Capture the cell that displays the provided text and extract its (X, Y) central coordinate. 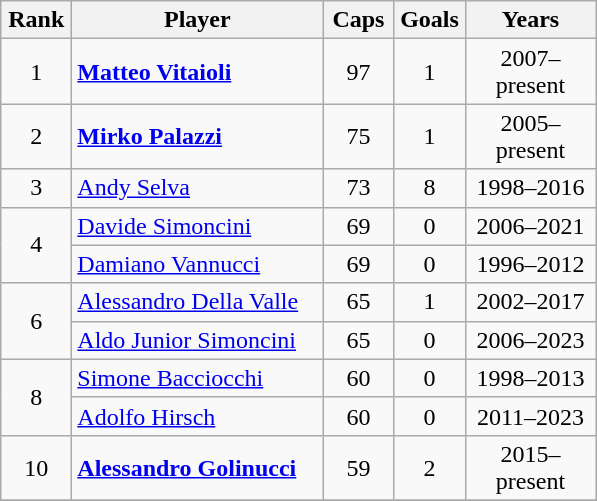
Aldo Junior Simoncini (198, 340)
6 (36, 321)
1996–2012 (530, 264)
Damiano Vannucci (198, 264)
4 (36, 245)
2006–2023 (530, 340)
2011–2023 (530, 416)
Matteo Vitaioli (198, 72)
59 (358, 468)
97 (358, 72)
2005–present (530, 136)
73 (358, 188)
1998–2016 (530, 188)
Years (530, 20)
Player (198, 20)
Alessandro Golinucci (198, 468)
Alessandro Della Valle (198, 302)
Goals (430, 20)
Caps (358, 20)
2002–2017 (530, 302)
2015–present (530, 468)
Davide Simoncini (198, 226)
Simone Bacciocchi (198, 378)
75 (358, 136)
1998–2013 (530, 378)
2007–present (530, 72)
Mirko Palazzi (198, 136)
2006–2021 (530, 226)
Adolfo Hirsch (198, 416)
Andy Selva (198, 188)
3 (36, 188)
10 (36, 468)
Rank (36, 20)
